Scan for the cell matching the given text and deliver its (X, Y) coordinate at center. 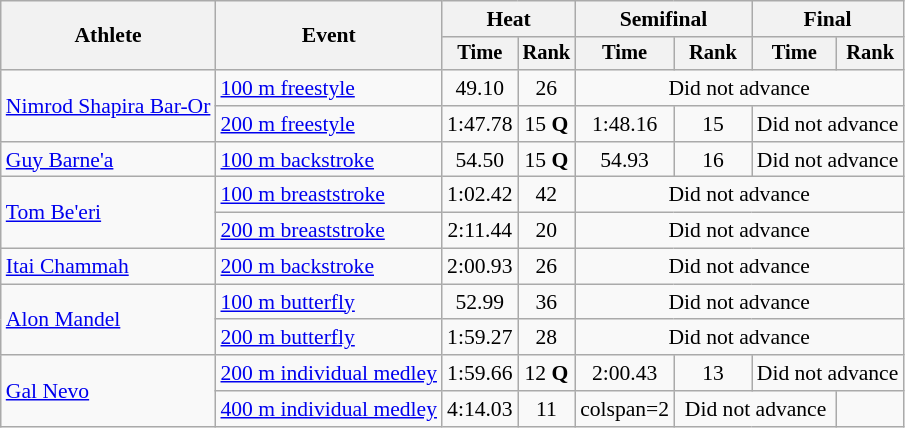
200 m backstroke (328, 267)
2:00.43 (624, 373)
28 (547, 338)
400 m individual medley (328, 409)
36 (547, 302)
Final (828, 19)
15 (713, 124)
Semifinal (664, 19)
52.99 (480, 302)
100 m butterfly (328, 302)
Event (328, 36)
200 m butterfly (328, 338)
1:48.16 (624, 124)
1:59.66 (480, 373)
12 Q (547, 373)
54.50 (480, 160)
Gal Nevo (108, 390)
1:47.78 (480, 124)
20 (547, 231)
200 m individual medley (328, 373)
2:11.44 (480, 231)
colspan=2 (624, 409)
100 m backstroke (328, 160)
200 m freestyle (328, 124)
Guy Barne'a (108, 160)
Athlete (108, 36)
Itai Chammah (108, 267)
1:02.42 (480, 195)
13 (713, 373)
Alon Mandel (108, 320)
Nimrod Shapira Bar-Or (108, 106)
Tom Be'eri (108, 212)
1:59.27 (480, 338)
42 (547, 195)
100 m breaststroke (328, 195)
4:14.03 (480, 409)
49.10 (480, 88)
16 (713, 160)
11 (547, 409)
54.93 (624, 160)
100 m freestyle (328, 88)
200 m breaststroke (328, 231)
2:00.93 (480, 267)
Heat (508, 19)
